Return [X, Y] of the center of cell containing provided text 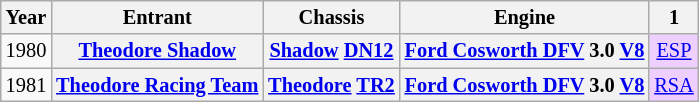
Engine [525, 17]
Theodore Racing Team [157, 85]
Chassis [331, 17]
Theodore TR2 [331, 85]
1 [674, 17]
1980 [26, 51]
ESP [674, 51]
Entrant [157, 17]
Year [26, 17]
Theodore Shadow [157, 51]
RSA [674, 85]
Shadow DN12 [331, 51]
1981 [26, 85]
